Extract the [X, Y] coordinate from the center of the cell holding the provided text.  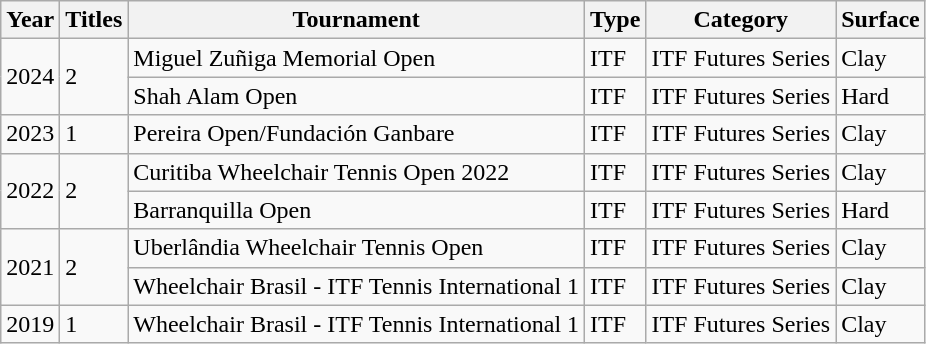
Year [30, 20]
Pereira Open/Fundación Ganbare [356, 134]
Curitiba Wheelchair Tennis Open 2022 [356, 172]
2023 [30, 134]
Tournament [356, 20]
Uberlândia Wheelchair Tennis Open [356, 248]
Type [616, 20]
2024 [30, 77]
2019 [30, 324]
Shah Alam Open [356, 96]
2021 [30, 267]
Surface [881, 20]
Category [741, 20]
Titles [94, 20]
Barranquilla Open [356, 210]
2022 [30, 191]
Miguel Zuñiga Memorial Open [356, 58]
